Identify which cell holds the provided text, then report its (X, Y) central coordinate. 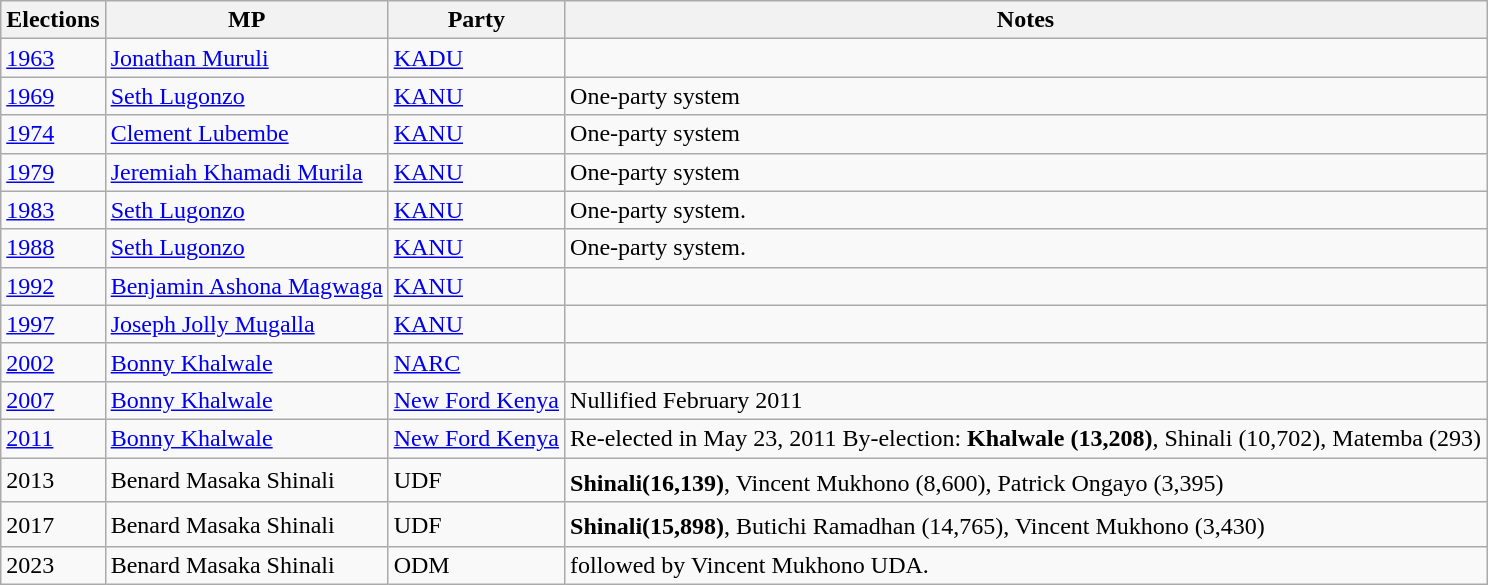
followed by Vincent Mukhono UDA. (1026, 566)
Shinali(15,898), Butichi Ramadhan (14,765), Vincent Mukhono (3,430) (1026, 524)
Party (476, 20)
Notes (1026, 20)
2017 (53, 524)
1983 (53, 210)
Jonathan Muruli (246, 58)
1988 (53, 248)
Nullified February 2011 (1026, 400)
1974 (53, 134)
2023 (53, 566)
KADU (476, 58)
2007 (53, 400)
Re-elected in May 23, 2011 By-election: Khalwale (13,208), Shinali (10,702), Matemba (293) (1026, 438)
Elections (53, 20)
Jeremiah Khamadi Murila (246, 172)
2013 (53, 480)
1992 (53, 286)
1997 (53, 324)
1979 (53, 172)
NARC (476, 362)
Benjamin Ashona Magwaga (246, 286)
Shinali(16,139), Vincent Mukhono (8,600), Patrick Ongayo (3,395) (1026, 480)
MP (246, 20)
2002 (53, 362)
1969 (53, 96)
Joseph Jolly Mugalla (246, 324)
1963 (53, 58)
Clement Lubembe (246, 134)
2011 (53, 438)
ODM (476, 566)
